For the text-containing cell, return its midpoint in (X, Y) coordinate format. 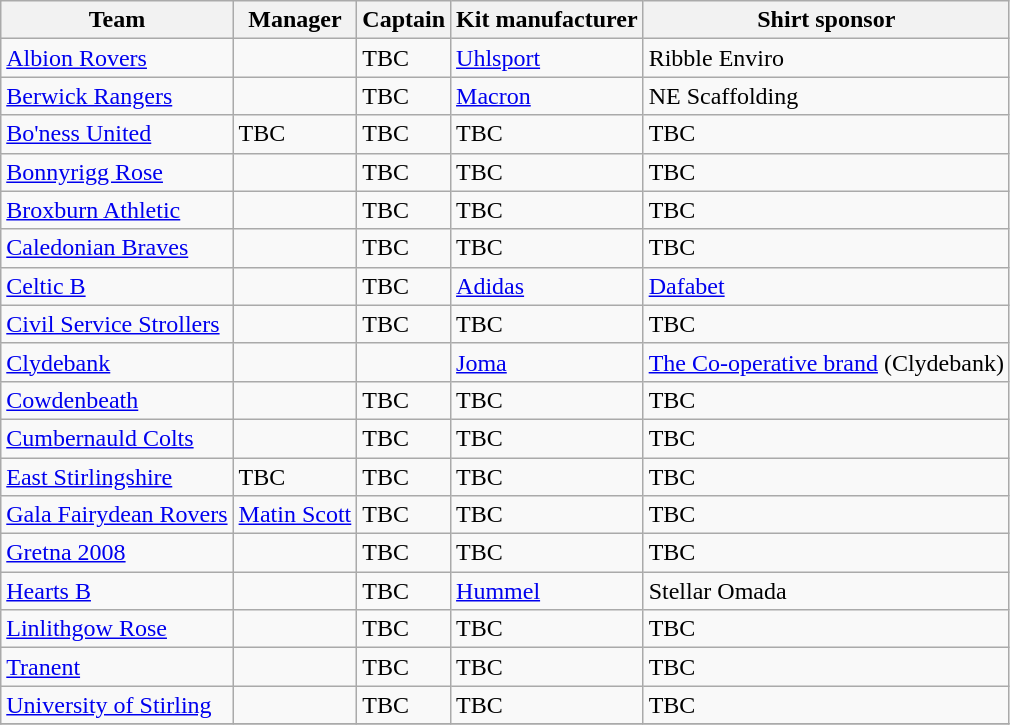
Shirt sponsor (826, 20)
Tranent (117, 667)
Clydebank (117, 362)
Berwick Rangers (117, 96)
Bo'ness United (117, 134)
Stellar Omada (826, 591)
Gala Fairydean Rovers (117, 515)
Albion Rovers (117, 58)
Dafabet (826, 286)
University of Stirling (117, 705)
Uhlsport (548, 58)
The Co-operative brand (Clydebank) (826, 362)
Hummel (548, 591)
Team (117, 20)
Gretna 2008 (117, 553)
NE Scaffolding (826, 96)
Celtic B (117, 286)
Captain (404, 20)
Adidas (548, 286)
Caledonian Braves (117, 248)
Civil Service Strollers (117, 324)
Cowdenbeath (117, 400)
Bonnyrigg Rose (117, 172)
Ribble Enviro (826, 58)
Hearts B (117, 591)
Broxburn Athletic (117, 210)
Linlithgow Rose (117, 629)
Matin Scott (295, 515)
East Stirlingshire (117, 477)
Cumbernauld Colts (117, 438)
Kit manufacturer (548, 20)
Macron (548, 96)
Manager (295, 20)
Joma (548, 362)
